From the cell containing the given text, extract its center point as [x, y] coordinate. 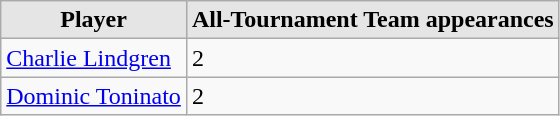
Player [94, 20]
Charlie Lindgren [94, 58]
All-Tournament Team appearances [372, 20]
Dominic Toninato [94, 96]
